Search for the cell housing the specified text and yield its (x, y) center coordinate. 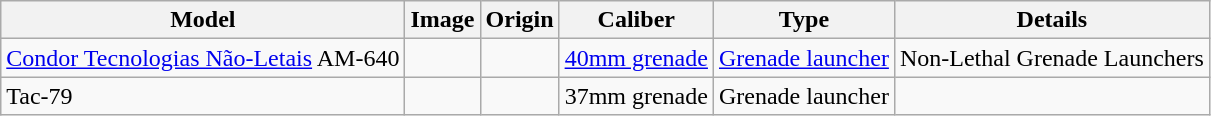
Origin (520, 20)
Details (1052, 20)
Tac-79 (203, 96)
Type (804, 20)
Image (442, 20)
37mm grenade (636, 96)
Model (203, 20)
40mm grenade (636, 58)
Condor Tecnologias Não-Letais AM-640 (203, 58)
Non-Lethal Grenade Launchers (1052, 58)
Caliber (636, 20)
